Identify which cell holds the provided text, then report its (X, Y) central coordinate. 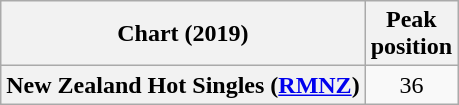
Chart (2019) (183, 34)
New Zealand Hot Singles (RMNZ) (183, 85)
36 (411, 85)
Peakposition (411, 34)
